Capture the cell that displays the provided text and extract its [x, y] central coordinate. 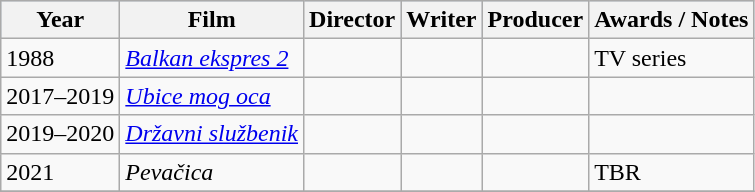
Director [352, 20]
Pevačica [212, 172]
Balkan ekspres 2 [212, 58]
TBR [672, 172]
Producer [536, 20]
2021 [60, 172]
2019–2020 [60, 134]
TV series [672, 58]
Državni službenik [212, 134]
Film [212, 20]
Writer [442, 20]
2017–2019 [60, 96]
Awards / Notes [672, 20]
Year [60, 20]
1988 [60, 58]
Ubice mog oca [212, 96]
